Find where the given text appears and provide that cell's center as (X, Y) coordinate. 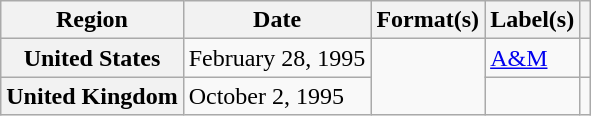
Format(s) (428, 20)
October 2, 1995 (277, 96)
February 28, 1995 (277, 58)
Label(s) (532, 20)
Region (92, 20)
A&M (532, 58)
Date (277, 20)
United States (92, 58)
United Kingdom (92, 96)
